From the cell containing the given text, extract its center point as [x, y] coordinate. 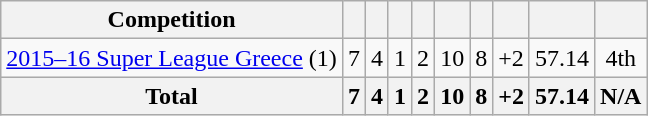
Competition [172, 20]
2015–16 Super League Greece (1) [172, 58]
N/A [621, 96]
Total [172, 96]
4th [621, 58]
